Locate the cell with the specified text and output its (X, Y) center coordinate. 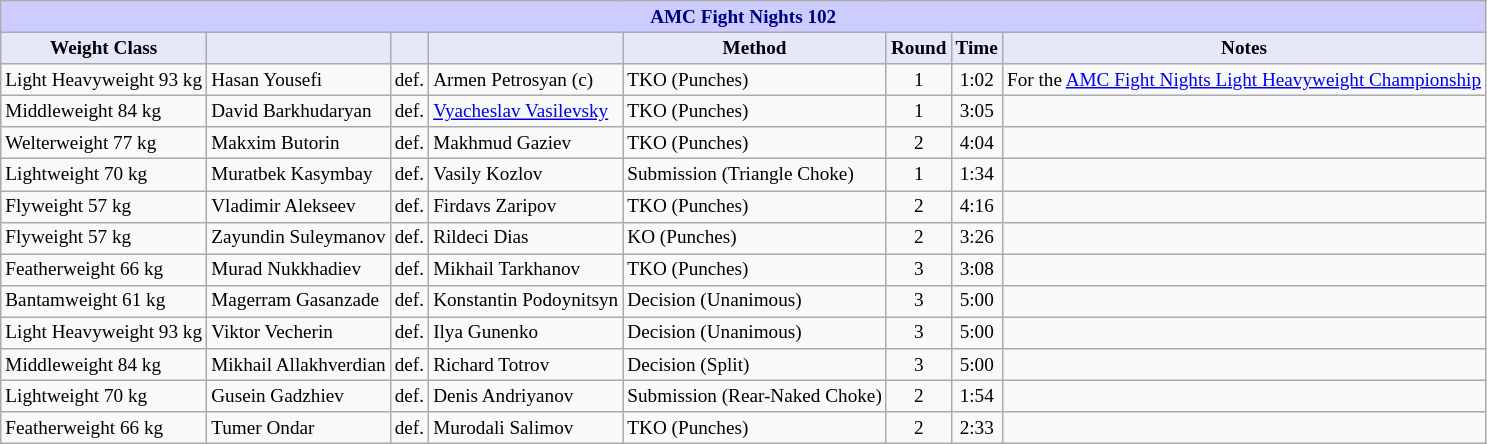
Murad Nukkhadiev (298, 270)
David Barkhudaryan (298, 111)
4:16 (976, 206)
Muratbek Kasymbay (298, 175)
For the AMC Fight Nights Light Heavyweight Championship (1244, 80)
Hasan Yousefi (298, 80)
Vasily Kozlov (526, 175)
Bantamweight 61 kg (104, 301)
Decision (Split) (755, 365)
Makhmud Gaziev (526, 143)
Richard Totrov (526, 365)
Rildeci Dias (526, 238)
Gusein Gadzhiev (298, 396)
3:05 (976, 111)
Weight Class (104, 48)
Vladimir Alekseev (298, 206)
Vyacheslav Vasilevsky (526, 111)
Armen Petrosyan (c) (526, 80)
Method (755, 48)
Welterweight 77 kg (104, 143)
Mikhail Tarkhanov (526, 270)
Viktor Vecherin (298, 333)
Submission (Rear-Naked Choke) (755, 396)
KO (Punches) (755, 238)
3:26 (976, 238)
Time (976, 48)
Firdavs Zaripov (526, 206)
Round (918, 48)
2:33 (976, 428)
Tumer Ondar (298, 428)
1:34 (976, 175)
Ilya Gunenko (526, 333)
Notes (1244, 48)
Denis Andriyanov (526, 396)
1:02 (976, 80)
4:04 (976, 143)
AMC Fight Nights 102 (744, 17)
Mikhail Allakhverdian (298, 365)
Makxim Butorin (298, 143)
Submission (Triangle Choke) (755, 175)
Murodali Salimov (526, 428)
3:08 (976, 270)
1:54 (976, 396)
Zayundin Suleymanov (298, 238)
Konstantin Podoynitsyn (526, 301)
Magerram Gasanzade (298, 301)
